Find where the given text appears and provide that cell's center as (X, Y) coordinate. 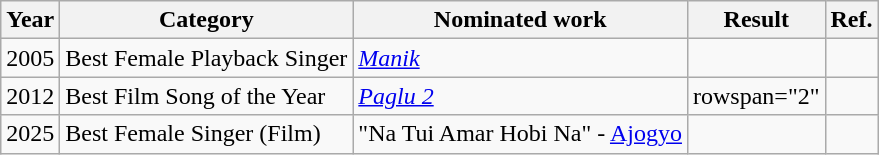
2005 (30, 58)
Manik (520, 58)
Category (206, 20)
2025 (30, 134)
Best Female Singer (Film) (206, 134)
2012 (30, 96)
rowspan="2" (756, 96)
Year (30, 20)
Best Female Playback Singer (206, 58)
"Na Tui Amar Hobi Na" - Ajogyo (520, 134)
Best Film Song of the Year (206, 96)
Ref. (852, 20)
Result (756, 20)
Nominated work (520, 20)
Paglu 2 (520, 96)
